Find where the given text appears and provide that cell's center as [X, Y] coordinate. 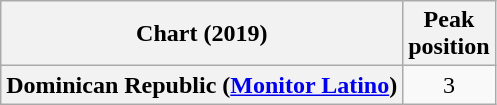
3 [449, 85]
Peakposition [449, 34]
Chart (2019) [202, 34]
Dominican Republic (Monitor Latino) [202, 85]
